Provide the [X, Y] coordinate of the cell's center where the given text is located.  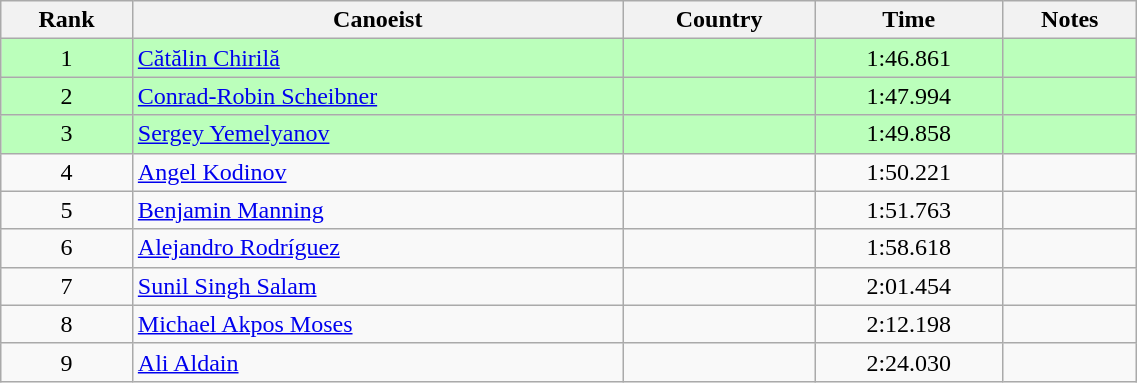
8 [67, 324]
Notes [1070, 20]
Conrad-Robin Scheibner [378, 96]
4 [67, 172]
Alejandro Rodríguez [378, 248]
2:01.454 [909, 286]
1:51.763 [909, 210]
Rank [67, 20]
1:46.861 [909, 58]
2:24.030 [909, 362]
5 [67, 210]
1:50.221 [909, 172]
Time [909, 20]
7 [67, 286]
1:49.858 [909, 134]
Sergey Yemelyanov [378, 134]
Angel Kodinov [378, 172]
Benjamin Manning [378, 210]
Canoeist [378, 20]
Michael Akpos Moses [378, 324]
2:12.198 [909, 324]
Ali Aldain [378, 362]
6 [67, 248]
1:47.994 [909, 96]
Country [719, 20]
9 [67, 362]
Sunil Singh Salam [378, 286]
2 [67, 96]
1:58.618 [909, 248]
3 [67, 134]
1 [67, 58]
Cătălin Chirilă [378, 58]
